From the cell containing the given text, extract its center point as [x, y] coordinate. 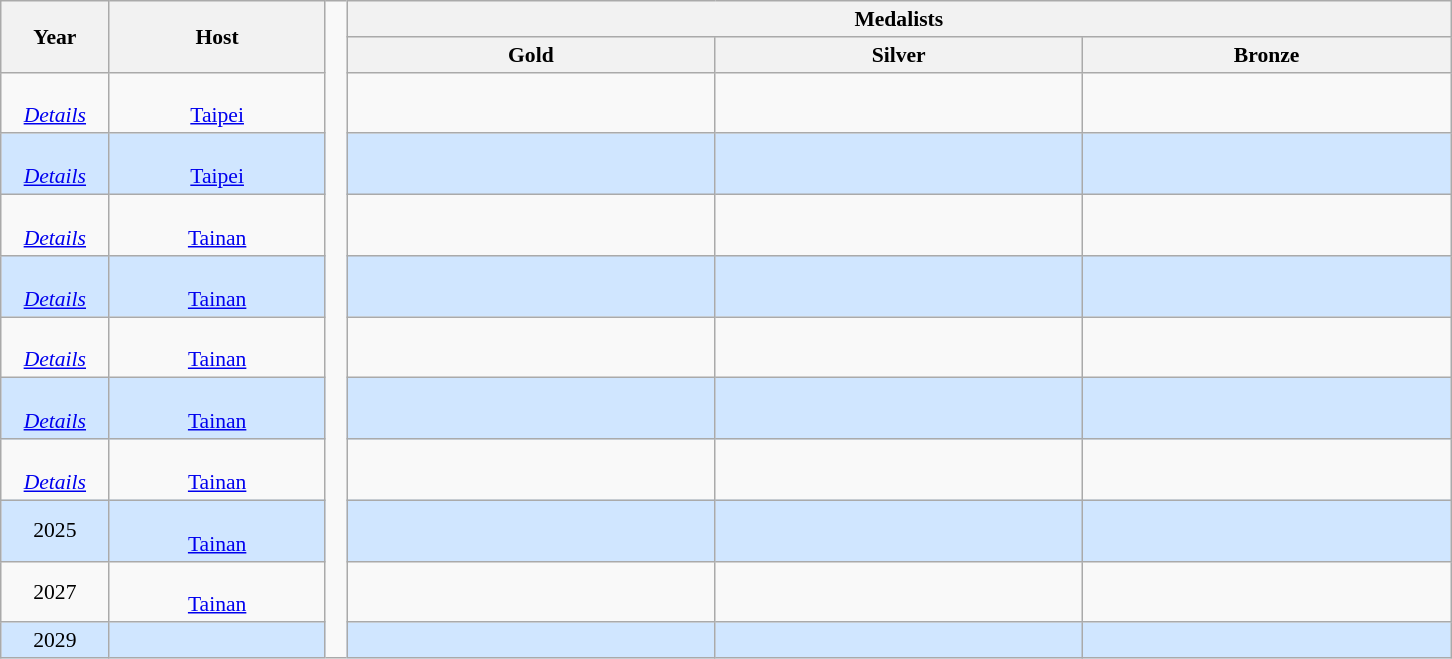
2025 [55, 530]
2027 [55, 592]
Gold [531, 55]
Medalists [899, 19]
Year [55, 36]
Host [217, 36]
2029 [55, 641]
Bronze [1267, 55]
Silver [899, 55]
